Determine the (x, y) coordinate at the center of the cell enclosing the given text.  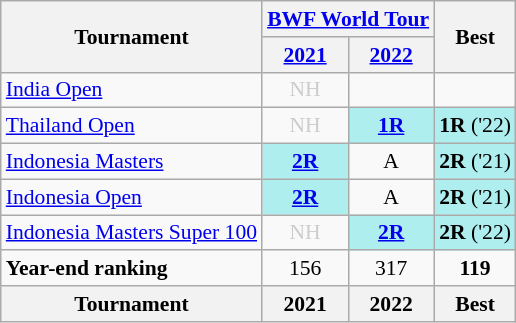
Year-end ranking (132, 269)
BWF World Tour (348, 19)
Thailand Open (132, 126)
156 (305, 269)
2R ('22) (475, 233)
Indonesia Masters Super 100 (132, 233)
India Open (132, 90)
Indonesia Open (132, 197)
1R ('22) (475, 126)
1R (391, 126)
Indonesia Masters (132, 162)
317 (391, 269)
119 (475, 269)
